Scan for the cell matching the given text and deliver its (X, Y) coordinate at center. 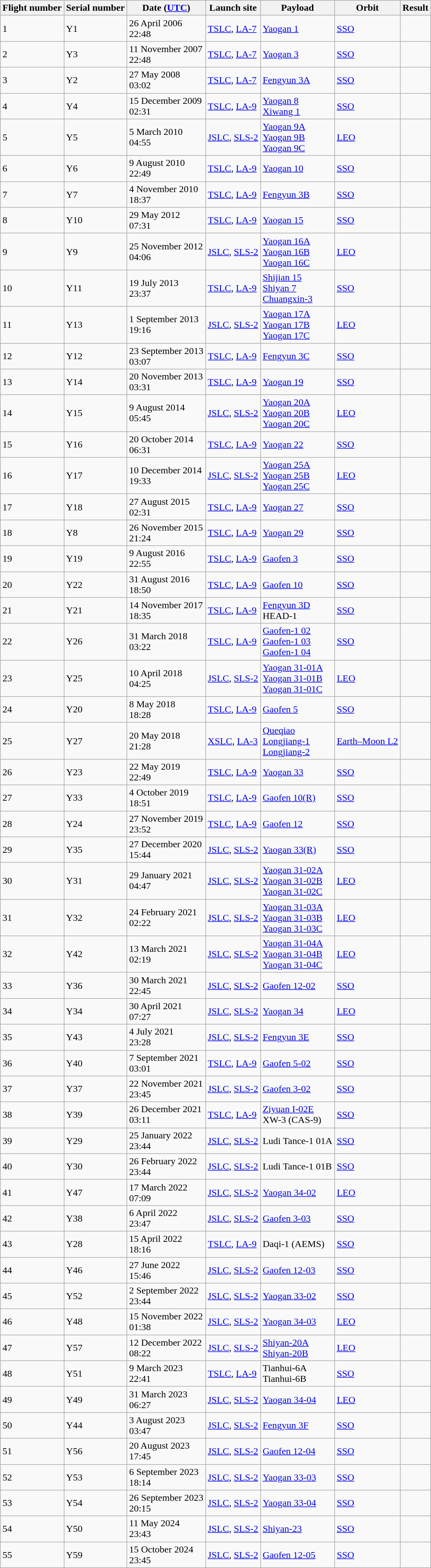
Y8 (95, 533)
27 May 200803:02 (166, 80)
38 (32, 1115)
Date (UTC) (166, 8)
XSLC, LA-3 (233, 741)
30 April 202107:27 (166, 1011)
Y34 (95, 1011)
40 (32, 1166)
15 (32, 445)
Yaogan 20AYaogan 20BYaogan 20C (297, 413)
Gaofen 10 (297, 585)
Y52 (95, 1296)
18 (32, 533)
36 (32, 1063)
Yaogan 34-02 (297, 1193)
34 (32, 1011)
10 December 201419:33 (166, 476)
14 November 201718:35 (166, 610)
Y46 (95, 1270)
Y29 (95, 1141)
27 December 202015:44 (166, 850)
Yaogan 31-03AYaogan 31-03BYaogan 31-03C (297, 918)
Y2 (95, 80)
Gaofen 10(R) (297, 798)
16 (32, 476)
Yaogan 34-04 (297, 1399)
Y56 (95, 1451)
11 (32, 325)
Y3 (95, 54)
QueqiaoLongjiang-1Longjiang-2 (297, 741)
11 November 200722:48 (166, 54)
15 October 202423:45 (166, 1554)
25 (32, 741)
Y38 (95, 1218)
Fengyun 3DHEAD-1 (297, 610)
Y36 (95, 986)
Y13 (95, 325)
Yaogan 33-04 (297, 1503)
Y5 (95, 137)
24 February 202102:22 (166, 918)
Gaofen 12-05 (297, 1554)
Y42 (95, 954)
Y16 (95, 445)
26 September 202320:15 (166, 1503)
31 (32, 918)
Yaogan 25AYaogan 25BYaogan 25C (297, 476)
Shiyan-20AShiyan-20B (297, 1348)
50 (32, 1426)
42 (32, 1218)
45 (32, 1296)
17 March 202207:09 (166, 1193)
9 August 201622:55 (166, 558)
10 April 201804:25 (166, 678)
6 September 202318:14 (166, 1477)
Y33 (95, 798)
Fengyun 3E (297, 1037)
1 September 201319:16 (166, 325)
20 (32, 585)
26 February 202223:44 (166, 1166)
12 December 202208:22 (166, 1348)
Yaogan 15 (297, 220)
2 September 202223:44 (166, 1296)
6 (32, 169)
30 (32, 881)
6 April 202223:47 (166, 1218)
Launch site (233, 8)
Y4 (95, 106)
20 August 202317:45 (166, 1451)
Gaofen 3-02 (297, 1089)
Yaogan 10 (297, 169)
25 January 202223:44 (166, 1141)
26 December 202103:11 (166, 1115)
27 June 202215:46 (166, 1270)
46 (32, 1322)
11 May 202423:43 (166, 1529)
51 (32, 1451)
Ludi Tance-1 01A (297, 1141)
5 March 201004:55 (166, 137)
Y24 (95, 823)
49 (32, 1399)
4 October 201918:51 (166, 798)
31 March 201803:22 (166, 642)
52 (32, 1477)
24 (32, 710)
Gaofen 12-04 (297, 1451)
23 September 201303:07 (166, 356)
31 March 202306:27 (166, 1399)
43 (32, 1244)
Y48 (95, 1322)
30 March 202122:45 (166, 986)
Y53 (95, 1477)
Flight number (32, 8)
15 November 202201:38 (166, 1322)
Gaofen 5 (297, 710)
Yaogan 31-04AYaogan 31-04BYaogan 31-04C (297, 954)
Y9 (95, 251)
Y21 (95, 610)
Y1 (95, 29)
Y12 (95, 356)
14 (32, 413)
Yaogan 33 (297, 772)
Y26 (95, 642)
20 May 201821:28 (166, 741)
44 (32, 1270)
22 May 201922:49 (166, 772)
29 (32, 850)
29 January 202104:47 (166, 881)
27 November 201923:52 (166, 823)
Yaogan 27 (297, 507)
Y19 (95, 558)
47 (32, 1348)
Earth–Moon L2 (368, 741)
Yaogan 33-03 (297, 1477)
37 (32, 1089)
1 (32, 29)
Fengyun 3F (297, 1426)
35 (32, 1037)
Yaogan 9AYaogan 9BYaogan 9C (297, 137)
Gaofen 12-02 (297, 986)
3 (32, 80)
8 (32, 220)
54 (32, 1529)
Y25 (95, 678)
Gaofen 12-03 (297, 1270)
7 (32, 194)
13 (32, 382)
Gaofen-1 02Gaofen-1 03Gaofen-1 04 (297, 642)
21 (32, 610)
Yaogan 29 (297, 533)
Yaogan 31-02AYaogan 31-02BYaogan 31-02C (297, 881)
Y18 (95, 507)
Ziyuan I-02EXW-3 (CAS-9) (297, 1115)
Y27 (95, 741)
15 April 202218:16 (166, 1244)
Y54 (95, 1503)
26 November 201521:24 (166, 533)
26 (32, 772)
55 (32, 1554)
19 July 201323:37 (166, 288)
Y10 (95, 220)
Gaofen 3 (297, 558)
Y32 (95, 918)
Yaogan 1 (297, 29)
53 (32, 1503)
Ludi Tance-1 01B (297, 1166)
15 December 200902:31 (166, 106)
41 (32, 1193)
Fengyun 3C (297, 356)
20 October 201406:31 (166, 445)
Y20 (95, 710)
9 (32, 251)
Y35 (95, 850)
Payload (297, 8)
17 (32, 507)
Y28 (95, 1244)
Fengyun 3A (297, 80)
Y50 (95, 1529)
Yaogan 34 (297, 1011)
Yaogan 33-02 (297, 1296)
7 September 202103:01 (166, 1063)
Yaogan 16AYaogan 16BYaogan 16C (297, 251)
Y37 (95, 1089)
12 (32, 356)
22 November 202123:45 (166, 1089)
28 (32, 823)
Gaofen 5-02 (297, 1063)
Y57 (95, 1348)
Y30 (95, 1166)
Y59 (95, 1554)
Shijian 15Shiyan 7Chuangxin-3 (297, 288)
8 May 201818:28 (166, 710)
19 (32, 558)
Y14 (95, 382)
9 August 201022:49 (166, 169)
Orbit (368, 8)
Yaogan 17AYaogan 17BYaogan 17C (297, 325)
Yaogan 19 (297, 382)
48 (32, 1374)
3 August 202303:47 (166, 1426)
Gaofen 12 (297, 823)
Y44 (95, 1426)
4 (32, 106)
Y17 (95, 476)
4 July 202123:28 (166, 1037)
Y40 (95, 1063)
10 (32, 288)
29 May 201207:31 (166, 220)
Fengyun 3B (297, 194)
Y23 (95, 772)
Yaogan 31-01AYaogan 31-01BYaogan 31-01C (297, 678)
Yaogan 8Xiwang 1 (297, 106)
22 (32, 642)
31 August 201618:50 (166, 585)
5 (32, 137)
Y11 (95, 288)
Tianhui-6ATianhui-6B (297, 1374)
Serial number (95, 8)
Yaogan 33(R) (297, 850)
Y49 (95, 1399)
Y47 (95, 1193)
20 November 201303:31 (166, 382)
Gaofen 3-03 (297, 1218)
Y51 (95, 1374)
Yaogan 34-03 (297, 1322)
2 (32, 54)
Y7 (95, 194)
Y43 (95, 1037)
Y31 (95, 881)
Y39 (95, 1115)
27 August 201502:31 (166, 507)
9 August 201405:45 (166, 413)
25 November 201204:06 (166, 251)
27 (32, 798)
9 March 202322:41 (166, 1374)
23 (32, 678)
39 (32, 1141)
26 April 200622:48 (166, 29)
Yaogan 3 (297, 54)
13 March 202102:19 (166, 954)
32 (32, 954)
4 November 201018:37 (166, 194)
Result (415, 8)
Yaogan 22 (297, 445)
Y6 (95, 169)
Y15 (95, 413)
33 (32, 986)
Daqi-1 (AEMS) (297, 1244)
Shiyan-23 (297, 1529)
Y22 (95, 585)
